Provide the (x, y) coordinate of the cell's center where the given text is located.  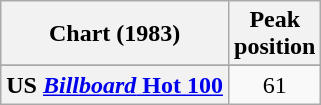
Chart (1983) (115, 34)
Peakposition (275, 34)
61 (275, 85)
US Billboard Hot 100 (115, 85)
